Output the [X, Y] coordinate of the center of the cell containing the given text.  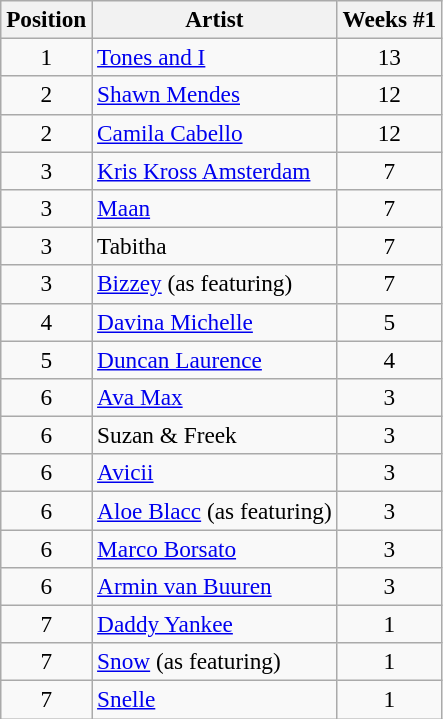
Tones and I [214, 57]
Position [46, 19]
Camila Cabello [214, 133]
Snow (as featuring) [214, 662]
Suzan & Freek [214, 435]
Duncan Laurence [214, 359]
Weeks #1 [390, 19]
Ava Max [214, 397]
13 [390, 57]
Snelle [214, 699]
Maan [214, 208]
Shawn Mendes [214, 95]
Davina Michelle [214, 322]
Armin van Buuren [214, 586]
Avicii [214, 473]
Kris Kross Amsterdam [214, 170]
Aloe Blacc (as featuring) [214, 510]
Daddy Yankee [214, 624]
Bizzey (as featuring) [214, 284]
Artist [214, 19]
Tabitha [214, 246]
Marco Borsato [214, 548]
